Extract the [x, y] coordinate from the center of the cell holding the provided text.  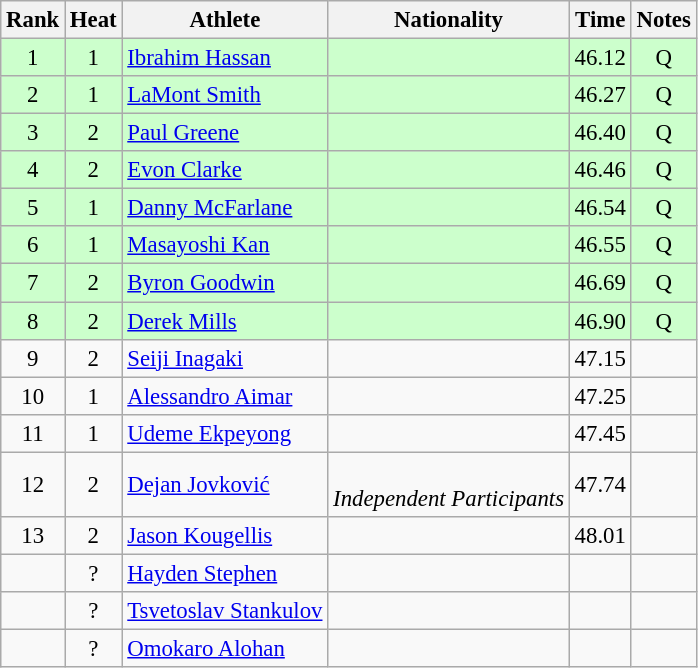
Athlete [225, 20]
Dejan Jovković [225, 484]
Rank [33, 20]
12 [33, 484]
6 [33, 245]
Nationality [449, 20]
47.45 [600, 433]
7 [33, 283]
46.90 [600, 321]
Masayoshi Kan [225, 245]
46.27 [600, 95]
Paul Greene [225, 133]
4 [33, 170]
Heat [94, 20]
48.01 [600, 536]
Jason Kougellis [225, 536]
47.74 [600, 484]
46.46 [600, 170]
Seiji Inagaki [225, 358]
47.25 [600, 396]
Notes [664, 20]
9 [33, 358]
Udeme Ekpeyong [225, 433]
46.69 [600, 283]
46.54 [600, 208]
Byron Goodwin [225, 283]
Hayden Stephen [225, 573]
Alessandro Aimar [225, 396]
13 [33, 536]
46.12 [600, 58]
Independent Participants [449, 484]
Time [600, 20]
3 [33, 133]
11 [33, 433]
LaMont Smith [225, 95]
Ibrahim Hassan [225, 58]
Evon Clarke [225, 170]
47.15 [600, 358]
5 [33, 208]
10 [33, 396]
Tsvetoslav Stankulov [225, 611]
Omokaro Alohan [225, 648]
46.40 [600, 133]
46.55 [600, 245]
Derek Mills [225, 321]
8 [33, 321]
Danny McFarlane [225, 208]
